Scan for the cell matching the given text and deliver its [X, Y] coordinate at center. 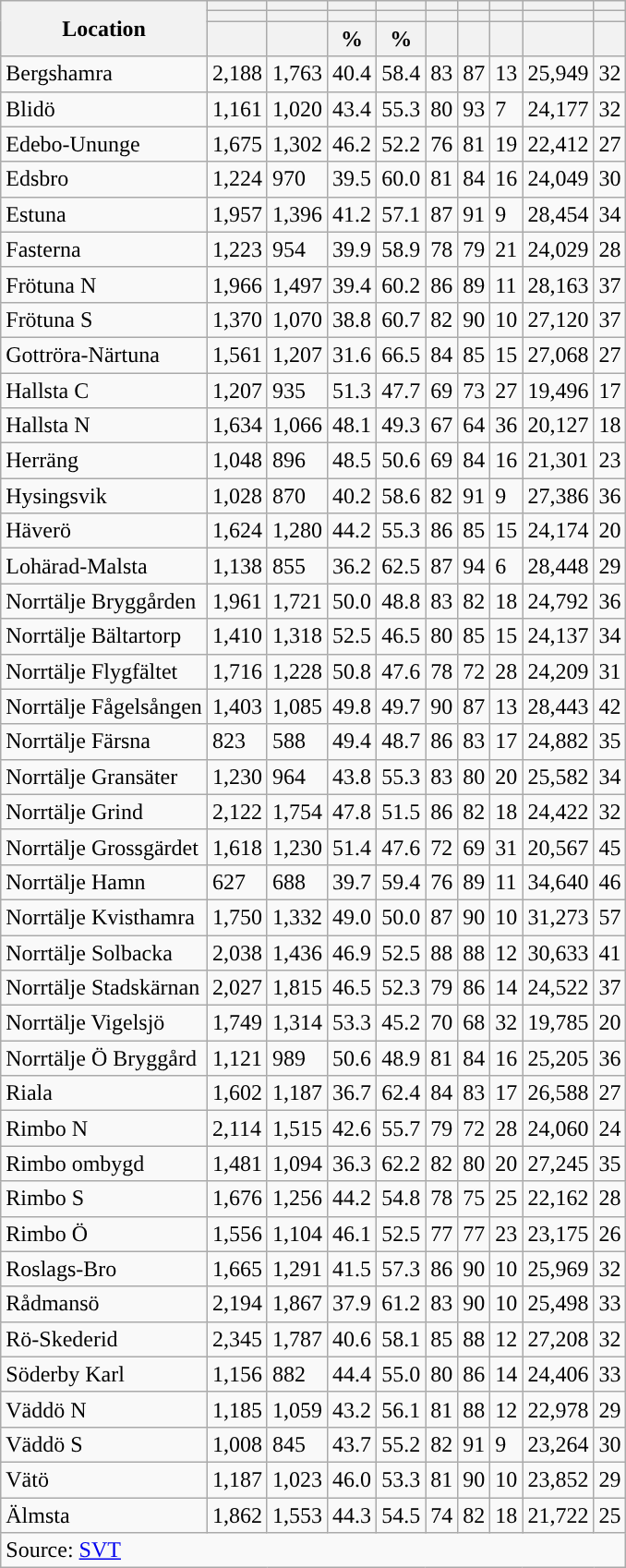
Norrtälje Flygfältet [104, 671]
31.6 [353, 355]
21 [506, 249]
7 [506, 109]
1,862 [236, 1515]
Norrtälje Kvisthamra [104, 917]
1,314 [297, 1023]
52.2 [401, 144]
Hysingsvik [104, 496]
41.5 [353, 1269]
970 [297, 179]
1,749 [236, 1023]
49.0 [353, 917]
2,194 [236, 1304]
24,060 [558, 1128]
1,370 [236, 320]
48.7 [401, 742]
48.9 [401, 1058]
58.1 [401, 1339]
1,023 [297, 1479]
1,070 [297, 320]
Vätö [104, 1479]
Norrtälje Vigelsjö [104, 1023]
Rimbo ombygd [104, 1164]
1,966 [236, 284]
Väddö N [104, 1409]
882 [297, 1374]
36.3 [353, 1164]
30,633 [558, 952]
19,496 [558, 391]
2,027 [236, 988]
23,264 [558, 1444]
1,256 [297, 1199]
27,120 [558, 320]
73 [475, 391]
59.4 [401, 882]
896 [297, 461]
24,137 [558, 636]
46.9 [353, 952]
44.3 [353, 1515]
1,302 [297, 144]
20,567 [558, 847]
Rö-Skederid [104, 1339]
1,291 [297, 1269]
28,454 [558, 214]
27,068 [558, 355]
48.5 [353, 461]
Rimbo S [104, 1199]
1,481 [236, 1164]
49.3 [401, 426]
49.8 [353, 706]
51.4 [353, 847]
Norrtälje Solbacka [104, 952]
Edsbro [104, 179]
1,754 [297, 812]
1,008 [236, 1444]
56.1 [401, 1409]
70 [441, 1023]
1,676 [236, 1199]
1,624 [236, 531]
989 [297, 1058]
Hallsta N [104, 426]
66.5 [401, 355]
52.3 [401, 988]
Norrtälje Stadskärnan [104, 988]
1,602 [236, 1093]
1,403 [236, 706]
Norrtälje Ö Bryggård [104, 1058]
54.5 [401, 1515]
24,174 [558, 531]
6 [506, 566]
1,867 [297, 1304]
1,318 [297, 636]
93 [475, 109]
27,245 [558, 1164]
1,223 [236, 249]
688 [297, 882]
26 [609, 1234]
40.2 [353, 496]
23,852 [558, 1479]
58.6 [401, 496]
45.2 [401, 1023]
24,406 [558, 1374]
Norrtälje Bältartorp [104, 636]
24,882 [558, 742]
Lohärad-Malsta [104, 566]
27,208 [558, 1339]
1,556 [236, 1234]
2,122 [236, 812]
58.9 [401, 249]
1,561 [236, 355]
935 [297, 391]
55.2 [401, 1444]
28,163 [558, 284]
58.4 [401, 74]
19 [506, 144]
954 [297, 249]
40.6 [353, 1339]
46 [609, 882]
43.2 [353, 1409]
24,209 [558, 671]
1,957 [236, 214]
68 [475, 1023]
24,049 [558, 179]
1,787 [297, 1339]
1,634 [236, 426]
1,961 [236, 601]
964 [297, 777]
57.1 [401, 214]
51.3 [353, 391]
1,675 [236, 144]
42 [609, 706]
1,138 [236, 566]
2,114 [236, 1128]
588 [297, 742]
Väddö S [104, 1444]
2,038 [236, 952]
1,410 [236, 636]
1,048 [236, 461]
24,029 [558, 249]
60.7 [401, 320]
1,515 [297, 1128]
1,332 [297, 917]
Gottröra-Närtuna [104, 355]
43.7 [353, 1444]
46.0 [353, 1479]
22,162 [558, 1199]
1,028 [236, 496]
75 [475, 1199]
20,127 [558, 426]
25,582 [558, 777]
1,094 [297, 1164]
50.8 [353, 671]
55.0 [401, 1374]
24,792 [558, 601]
1,716 [236, 671]
1,721 [297, 601]
62.2 [401, 1164]
67 [441, 426]
51.5 [401, 812]
Norrtälje Grossgärdet [104, 847]
62.4 [401, 1093]
Frötuna S [104, 320]
Rådmansö [104, 1304]
21,722 [558, 1515]
855 [297, 566]
845 [297, 1444]
1,059 [297, 1409]
1,396 [297, 214]
Norrtälje Bryggården [104, 601]
94 [475, 566]
46.2 [353, 144]
49.4 [353, 742]
Roslags-Bro [104, 1269]
627 [236, 882]
39.5 [353, 179]
1,085 [297, 706]
Älmsta [104, 1515]
2,188 [236, 74]
Blidö [104, 109]
74 [441, 1515]
1,280 [297, 531]
1,763 [297, 74]
47.7 [401, 391]
1,066 [297, 426]
40.4 [353, 74]
48.1 [353, 426]
1,815 [297, 988]
21,301 [558, 461]
25,498 [558, 1304]
1,750 [236, 917]
Norrtälje Färsna [104, 742]
25,949 [558, 74]
49.7 [401, 706]
22,412 [558, 144]
41.2 [353, 214]
1,224 [236, 179]
1,497 [297, 284]
44.4 [353, 1374]
60.0 [401, 179]
60.2 [401, 284]
Source: SVT [314, 1550]
Fasterna [104, 249]
Edebo-Ununge [104, 144]
1,436 [297, 952]
39.9 [353, 249]
57 [609, 917]
27,386 [558, 496]
28,443 [558, 706]
1,618 [236, 847]
Herräng [104, 461]
Norrtälje Fågelsången [104, 706]
22,978 [558, 1409]
1,185 [236, 1409]
54.8 [401, 1199]
24 [609, 1128]
870 [297, 496]
46.1 [353, 1234]
1,228 [297, 671]
1,161 [236, 109]
Hallsta C [104, 391]
Rimbo N [104, 1128]
43.4 [353, 109]
62.5 [401, 566]
19,785 [558, 1023]
55.7 [401, 1128]
41 [609, 952]
38.8 [353, 320]
Riala [104, 1093]
Estuna [104, 214]
Rimbo Ö [104, 1234]
34,640 [558, 882]
61.2 [401, 1304]
1,121 [236, 1058]
Location [104, 29]
24,177 [558, 109]
1,156 [236, 1374]
Norrtälje Hamn [104, 882]
Bergshamra [104, 74]
Frötuna N [104, 284]
36.7 [353, 1093]
39.7 [353, 882]
47.8 [353, 812]
25,205 [558, 1058]
31,273 [558, 917]
2,345 [236, 1339]
48.8 [401, 601]
45 [609, 847]
57.3 [401, 1269]
28,448 [558, 566]
43.8 [353, 777]
64 [475, 426]
Norrtälje Grind [104, 812]
Häverö [104, 531]
1,104 [297, 1234]
Norrtälje Gransäter [104, 777]
26,588 [558, 1093]
23,175 [558, 1234]
37.9 [353, 1304]
1,665 [236, 1269]
823 [236, 742]
Söderby Karl [104, 1374]
24,422 [558, 812]
42.6 [353, 1128]
39.4 [353, 284]
25,969 [558, 1269]
36.2 [353, 566]
24,522 [558, 988]
1,553 [297, 1515]
1,020 [297, 109]
